Scan for the cell matching the given text and deliver its [x, y] coordinate at center. 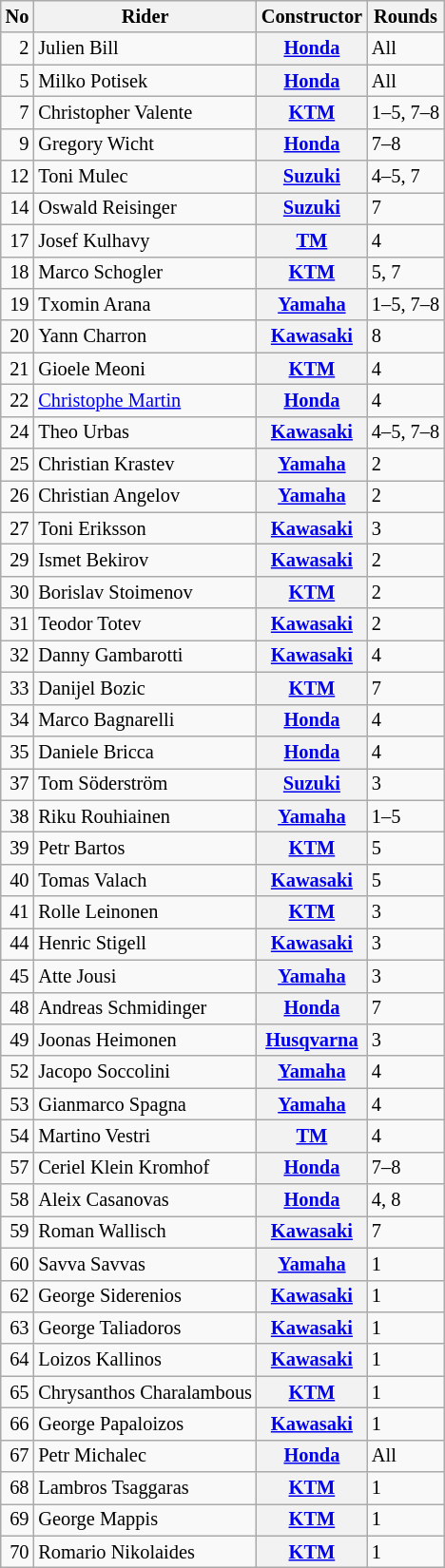
George Papaloizos [145, 1424]
Martino Vestri [145, 1136]
Milko Potisek [145, 81]
Petr Bartos [145, 848]
26 [17, 496]
Roman Wallisch [145, 1232]
34 [17, 720]
Christian Angelov [145, 496]
31 [17, 624]
68 [17, 1488]
Rolle Leinonen [145, 912]
Constructor [312, 16]
Joonas Heimonen [145, 1040]
22 [17, 400]
8 [405, 336]
29 [17, 560]
Yann Charron [145, 336]
Savva Savvas [145, 1264]
24 [17, 432]
9 [17, 144]
Tom Söderström [145, 784]
45 [17, 976]
52 [17, 1072]
69 [17, 1520]
Toni Mulec [145, 177]
4–5, 7–8 [405, 432]
54 [17, 1136]
14 [17, 208]
Rounds [405, 16]
63 [17, 1328]
George Mappis [145, 1520]
20 [17, 336]
Lambros Tsaggaras [145, 1488]
Julien Bill [145, 48]
Loizos Kallinos [145, 1360]
1–5 [405, 816]
38 [17, 816]
Oswald Reisinger [145, 208]
Romario Nikolaides [145, 1552]
17 [17, 240]
Gianmarco Spagna [145, 1104]
Danijel Bozic [145, 688]
Josef Kulhavy [145, 240]
5, 7 [405, 273]
30 [17, 592]
Andreas Schmidinger [145, 1008]
Riku Rouhiainen [145, 816]
Theo Urbas [145, 432]
Marco Schogler [145, 273]
64 [17, 1360]
4, 8 [405, 1200]
60 [17, 1264]
53 [17, 1104]
33 [17, 688]
40 [17, 880]
Borislav Stoimenov [145, 592]
58 [17, 1200]
Gioele Meoni [145, 369]
Ismet Bekirov [145, 560]
Henric Stigell [145, 944]
Christophe Martin [145, 400]
Marco Bagnarelli [145, 720]
35 [17, 752]
62 [17, 1296]
Christian Krastev [145, 465]
27 [17, 528]
21 [17, 369]
4–5, 7 [405, 177]
18 [17, 273]
Ceriel Klein Kromhof [145, 1168]
70 [17, 1552]
59 [17, 1232]
65 [17, 1392]
Husqvarna [312, 1040]
Gregory Wicht [145, 144]
No [17, 16]
Atte Jousi [145, 976]
66 [17, 1424]
Jacopo Soccolini [145, 1072]
Txomin Arana [145, 304]
41 [17, 912]
48 [17, 1008]
Daniele Bricca [145, 752]
32 [17, 656]
49 [17, 1040]
37 [17, 784]
George Taliadoros [145, 1328]
Teodor Totev [145, 624]
Danny Gambarotti [145, 656]
Tomas Valach [145, 880]
Aleix Casanovas [145, 1200]
Rider [145, 16]
44 [17, 944]
Chrysanthos Charalambous [145, 1392]
Petr Michalec [145, 1456]
Toni Eriksson [145, 528]
67 [17, 1456]
57 [17, 1168]
19 [17, 304]
Christopher Valente [145, 112]
George Siderenios [145, 1296]
39 [17, 848]
25 [17, 465]
12 [17, 177]
